Extract the [X, Y] coordinate from the center of the cell holding the provided text.  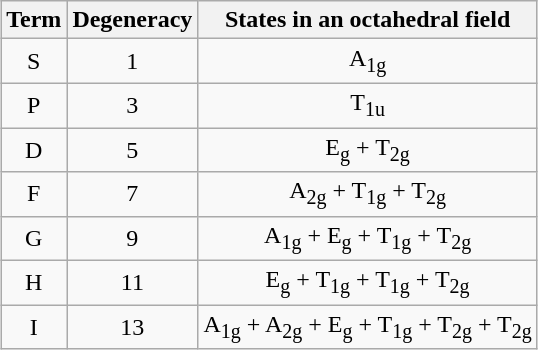
Degeneracy [132, 20]
G [34, 238]
Term [34, 20]
A1g [368, 61]
States in an octahedral field [368, 20]
13 [132, 327]
Eg + T1g + T1g + T2g [368, 283]
1 [132, 61]
3 [132, 105]
Eg + T2g [368, 150]
11 [132, 283]
F [34, 194]
A2g + T1g + T2g [368, 194]
H [34, 283]
S [34, 61]
T1u [368, 105]
5 [132, 150]
7 [132, 194]
9 [132, 238]
A1g + A2g + Eg + T1g + T2g + T2g [368, 327]
D [34, 150]
I [34, 327]
P [34, 105]
A1g + Eg + T1g + T2g [368, 238]
